Search for the cell housing the specified text and yield its (x, y) center coordinate. 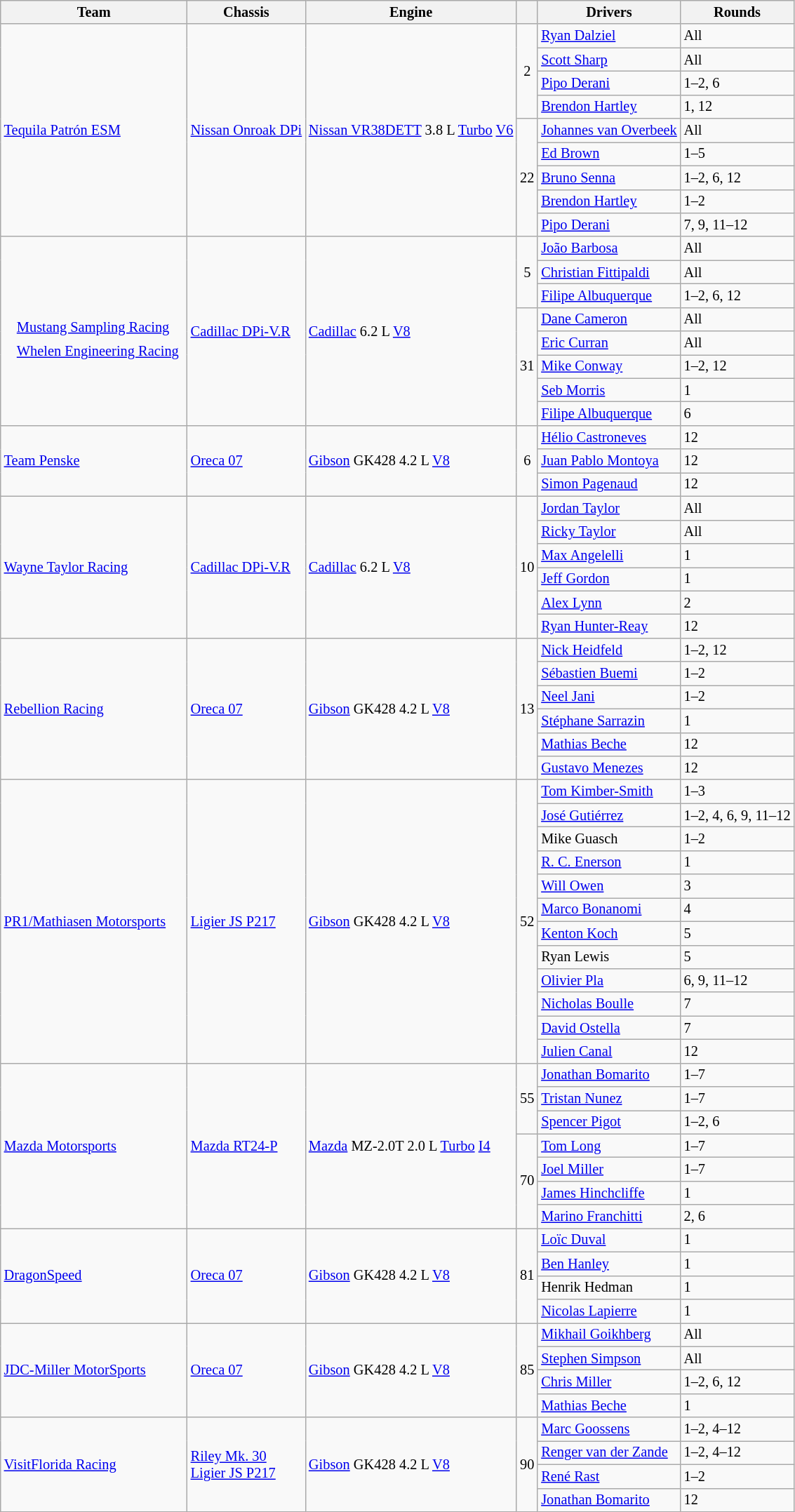
Tom Kimber-Smith (609, 791)
Ben Hanley (609, 1264)
David Ostella (609, 1028)
Stephen Simpson (609, 1358)
Team Penske (94, 460)
Kenton Koch (609, 933)
VisitFlorida Racing (94, 1465)
3 (737, 886)
1–5 (737, 154)
Simon Pagenaud (609, 484)
Nicholas Boulle (609, 1004)
55 (527, 1099)
DragonSpeed (94, 1276)
Nicolas Lapierre (609, 1311)
Mike Conway (609, 366)
2, 6 (737, 1217)
Mike Guasch (609, 838)
PR1/Mathiasen Motorsports (94, 921)
Juan Pablo Montoya (609, 461)
Mazda Motorsports (94, 1146)
Marc Goossens (609, 1429)
Ricky Taylor (609, 532)
Chris Miller (609, 1381)
Jeff Gordon (609, 579)
Engine (411, 12)
Stéphane Sarrazin (609, 721)
James Hinchcliffe (609, 1193)
Tristan Nunez (609, 1099)
Nissan Onroak DPi (246, 131)
Chassis (246, 12)
Bruno Senna (609, 178)
10 (527, 567)
Rebellion Racing (94, 709)
Riley Mk. 30 Ligier JS P217 (246, 1465)
Jordan Taylor (609, 508)
Rounds (737, 12)
Gustavo Menezes (609, 768)
Henrik Hedman (609, 1287)
Alex Lynn (609, 603)
7, 9, 11–12 (737, 225)
Johannes van Overbeek (609, 131)
Olivier Pla (609, 980)
René Rast (609, 1476)
Ed Brown (609, 154)
Max Angelelli (609, 555)
31 (527, 366)
90 (527, 1465)
Marco Bonanomi (609, 909)
Spencer Pigot (609, 1122)
Team (94, 12)
Christian Fittipaldi (609, 272)
Drivers (609, 12)
Marino Franchitti (609, 1217)
Seb Morris (609, 390)
1–3 (737, 791)
João Barbosa (609, 248)
Wayne Taylor Racing (94, 567)
Joel Miller (609, 1170)
Loïc Duval (609, 1240)
Will Owen (609, 886)
Eric Curran (609, 343)
Mazda RT24-P (246, 1146)
Ligier JS P217 (246, 921)
Ryan Hunter-Reay (609, 626)
81 (527, 1276)
Mustang Sampling Racing Whelen Engineering Racing (94, 331)
Tequila Patrón ESM (94, 131)
Neel Jani (609, 697)
Sébastien Buemi (609, 674)
Tom Long (609, 1146)
Nissan VR38DETT 3.8 L Turbo V6 (411, 131)
Mikhail Goikhberg (609, 1334)
Nick Heidfeld (609, 650)
Hélio Castroneves (609, 437)
Mazda MZ-2.0T 2.0 L Turbo I4 (411, 1146)
R. C. Enerson (609, 862)
Whelen Engineering Racing (98, 352)
1–2, 4, 6, 9, 11–12 (737, 815)
85 (527, 1370)
José Gutiérrez (609, 815)
Scott Sharp (609, 60)
Mustang Sampling Racing (98, 327)
52 (527, 921)
Renger van der Zande (609, 1452)
70 (527, 1182)
Ryan Lewis (609, 957)
JDC-Miller MotorSports (94, 1370)
4 (737, 909)
13 (527, 709)
Dane Cameron (609, 319)
22 (527, 178)
1, 12 (737, 107)
Ryan Dalziel (609, 36)
6, 9, 11–12 (737, 980)
Julien Canal (609, 1051)
